Detect which cell encompasses the target text, then output its (x, y) center coordinate. 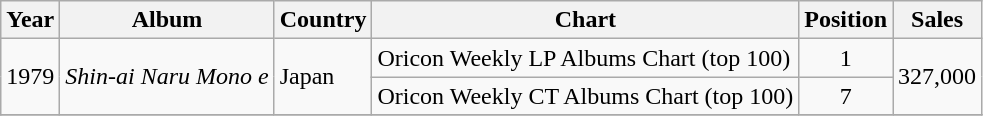
1979 (30, 77)
7 (846, 96)
Oricon Weekly CT Albums Chart (top 100) (586, 96)
Japan (323, 77)
Shin-ai Naru Mono e (167, 77)
327,000 (938, 77)
Sales (938, 20)
1 (846, 58)
Chart (586, 20)
Year (30, 20)
Album (167, 20)
Country (323, 20)
Position (846, 20)
Oricon Weekly LP Albums Chart (top 100) (586, 58)
